Capture the cell that displays the provided text and extract its (x, y) central coordinate. 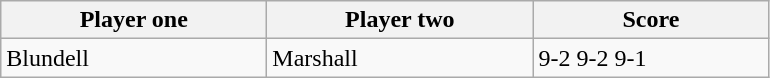
Score (651, 20)
9-2 9-2 9-1 (651, 58)
Blundell (134, 58)
Player two (400, 20)
Player one (134, 20)
Marshall (400, 58)
